Capture the cell that displays the provided text and extract its (x, y) central coordinate. 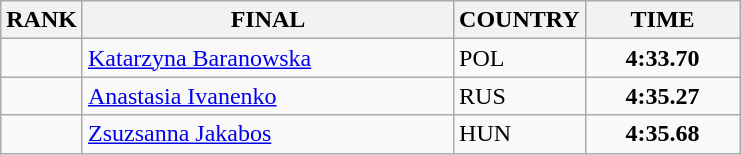
RANK (42, 20)
RUS (520, 96)
POL (520, 58)
COUNTRY (520, 20)
Anastasia Ivanenko (268, 96)
Katarzyna Baranowska (268, 58)
4:35.27 (662, 96)
4:35.68 (662, 134)
HUN (520, 134)
4:33.70 (662, 58)
TIME (662, 20)
Zsuzsanna Jakabos (268, 134)
FINAL (268, 20)
